Return (X, Y) of the center of cell containing provided text 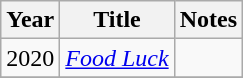
Year (30, 20)
Notes (208, 20)
Food Luck (117, 58)
2020 (30, 58)
Title (117, 20)
